Locate the cell with the specified text and output its (x, y) center coordinate. 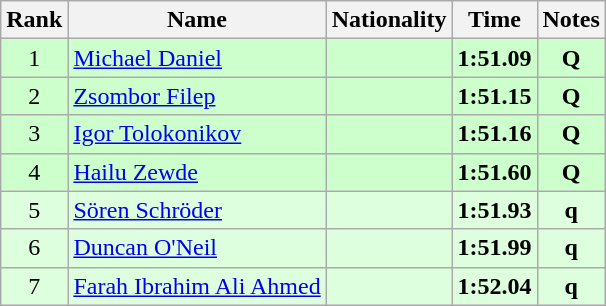
1:51.60 (494, 172)
3 (34, 134)
1:51.09 (494, 58)
5 (34, 210)
Zsombor Filep (197, 96)
Farah Ibrahim Ali Ahmed (197, 286)
1:51.16 (494, 134)
Sören Schröder (197, 210)
1:52.04 (494, 286)
4 (34, 172)
Nationality (389, 20)
Igor Tolokonikov (197, 134)
Name (197, 20)
6 (34, 248)
Hailu Zewde (197, 172)
Michael Daniel (197, 58)
Notes (571, 20)
Duncan O'Neil (197, 248)
2 (34, 96)
1 (34, 58)
1:51.99 (494, 248)
Time (494, 20)
7 (34, 286)
1:51.93 (494, 210)
1:51.15 (494, 96)
Rank (34, 20)
